Scan for the cell matching the given text and deliver its (x, y) coordinate at center. 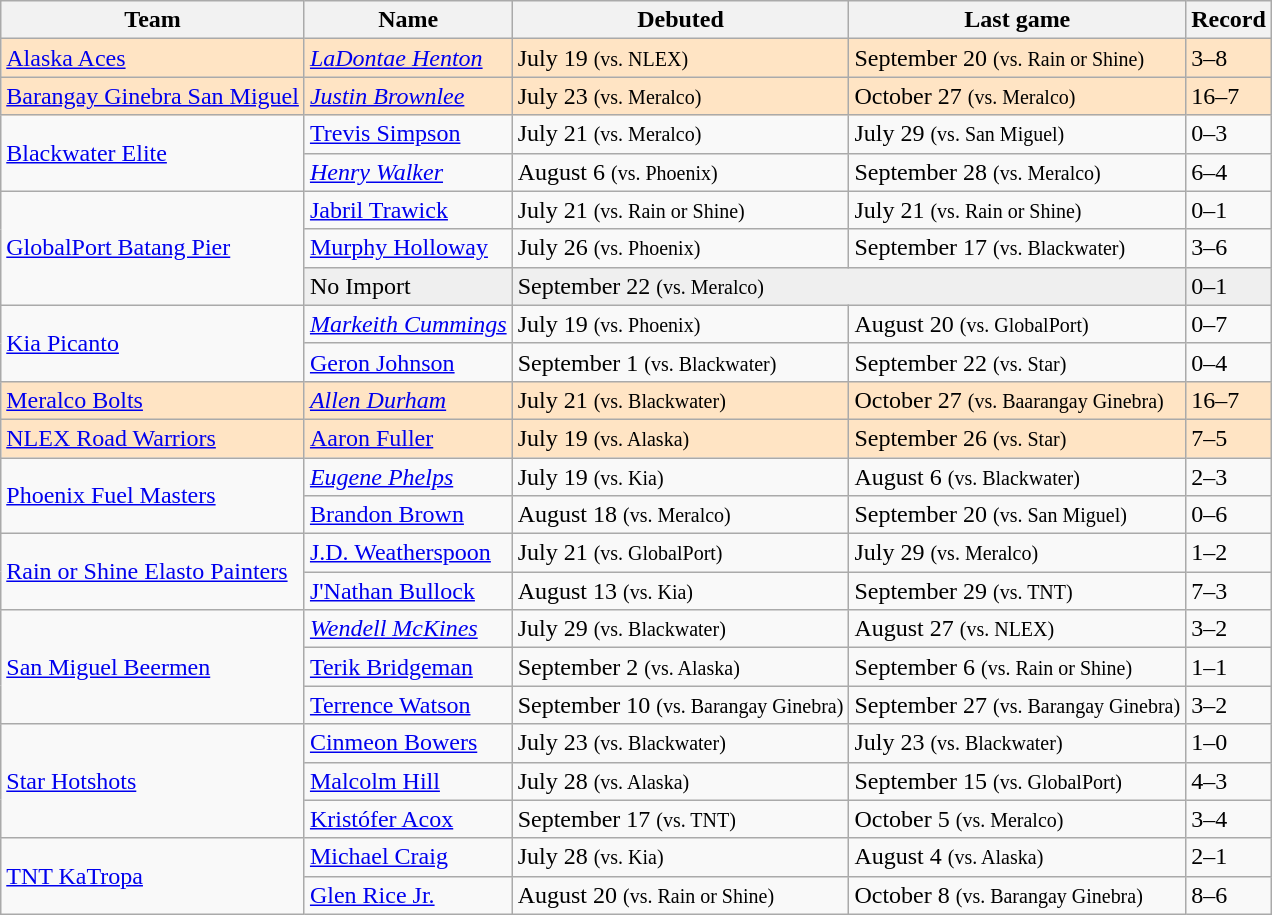
San Miguel Beermen (153, 667)
August 6 (vs. Blackwater) (1018, 477)
September 29 (vs. TNT) (1018, 591)
September 26 (vs. Star) (1018, 438)
July 21 (vs. Meralco) (680, 134)
July 29 (vs. Blackwater) (680, 629)
August 4 (vs. Alaska) (1018, 857)
September 17 (vs. TNT) (680, 819)
July 21 (vs. GlobalPort) (680, 553)
October 27 (vs. Baarangay Ginebra) (1018, 400)
7–3 (1229, 591)
September 1 (vs. Blackwater) (680, 362)
Meralco Bolts (153, 400)
J.D. Weatherspoon (408, 553)
1–1 (1229, 667)
July 19 (vs. Alaska) (680, 438)
2–3 (1229, 477)
September 15 (vs. GlobalPort) (1018, 781)
July 29 (vs. Meralco) (1018, 553)
August 6 (vs. Phoenix) (680, 172)
July 19 (vs. Kia) (680, 477)
7–5 (1229, 438)
3–8 (1229, 58)
NLEX Road Warriors (153, 438)
July 26 (vs. Phoenix) (680, 248)
September 22 (vs. Star) (1018, 362)
September 10 (vs. Barangay Ginebra) (680, 705)
3–4 (1229, 819)
Michael Craig (408, 857)
September 27 (vs. Barangay Ginebra) (1018, 705)
October 27 (vs. Meralco) (1018, 96)
September 20 (vs. Rain or Shine) (1018, 58)
September 6 (vs. Rain or Shine) (1018, 667)
Malcolm Hill (408, 781)
Aaron Fuller (408, 438)
Star Hotshots (153, 781)
July 29 (vs. San Miguel) (1018, 134)
Justin Brownlee (408, 96)
August 20 (vs. Rain or Shine) (680, 895)
GlobalPort Batang Pier (153, 248)
No Import (408, 286)
0–4 (1229, 362)
Allen Durham (408, 400)
Last game (1018, 20)
Rain or Shine Elasto Painters (153, 572)
Kristófer Acox (408, 819)
September 2 (vs. Alaska) (680, 667)
August 13 (vs. Kia) (680, 591)
August 18 (vs. Meralco) (680, 515)
Brandon Brown (408, 515)
July 23 (vs. Meralco) (680, 96)
Barangay Ginebra San Miguel (153, 96)
July 19 (vs. Phoenix) (680, 324)
September 28 (vs. Meralco) (1018, 172)
Glen Rice Jr. (408, 895)
TNT KaTropa (153, 876)
Debuted (680, 20)
Phoenix Fuel Masters (153, 496)
Blackwater Elite (153, 153)
Jabril Trawick (408, 210)
Record (1229, 20)
Eugene Phelps (408, 477)
August 27 (vs. NLEX) (1018, 629)
Terik Bridgeman (408, 667)
Kia Picanto (153, 343)
September 20 (vs. San Miguel) (1018, 515)
1–2 (1229, 553)
July 21 (vs. Blackwater) (680, 400)
6–4 (1229, 172)
October 8 (vs. Barangay Ginebra) (1018, 895)
Cinmeon Bowers (408, 743)
LaDontae Henton (408, 58)
Wendell McKines (408, 629)
Markeith Cummings (408, 324)
Geron Johnson (408, 362)
0–6 (1229, 515)
3–6 (1229, 248)
September 17 (vs. Blackwater) (1018, 248)
August 20 (vs. GlobalPort) (1018, 324)
Alaska Aces (153, 58)
September 22 (vs. Meralco) (849, 286)
1–0 (1229, 743)
4–3 (1229, 781)
October 5 (vs. Meralco) (1018, 819)
0–3 (1229, 134)
July 19 (vs. NLEX) (680, 58)
Henry Walker (408, 172)
J'Nathan Bullock (408, 591)
Trevis Simpson (408, 134)
Terrence Watson (408, 705)
2–1 (1229, 857)
July 28 (vs. Kia) (680, 857)
Team (153, 20)
Name (408, 20)
8–6 (1229, 895)
July 28 (vs. Alaska) (680, 781)
Murphy Holloway (408, 248)
0–7 (1229, 324)
